Return (X, Y) of the center of cell containing provided text 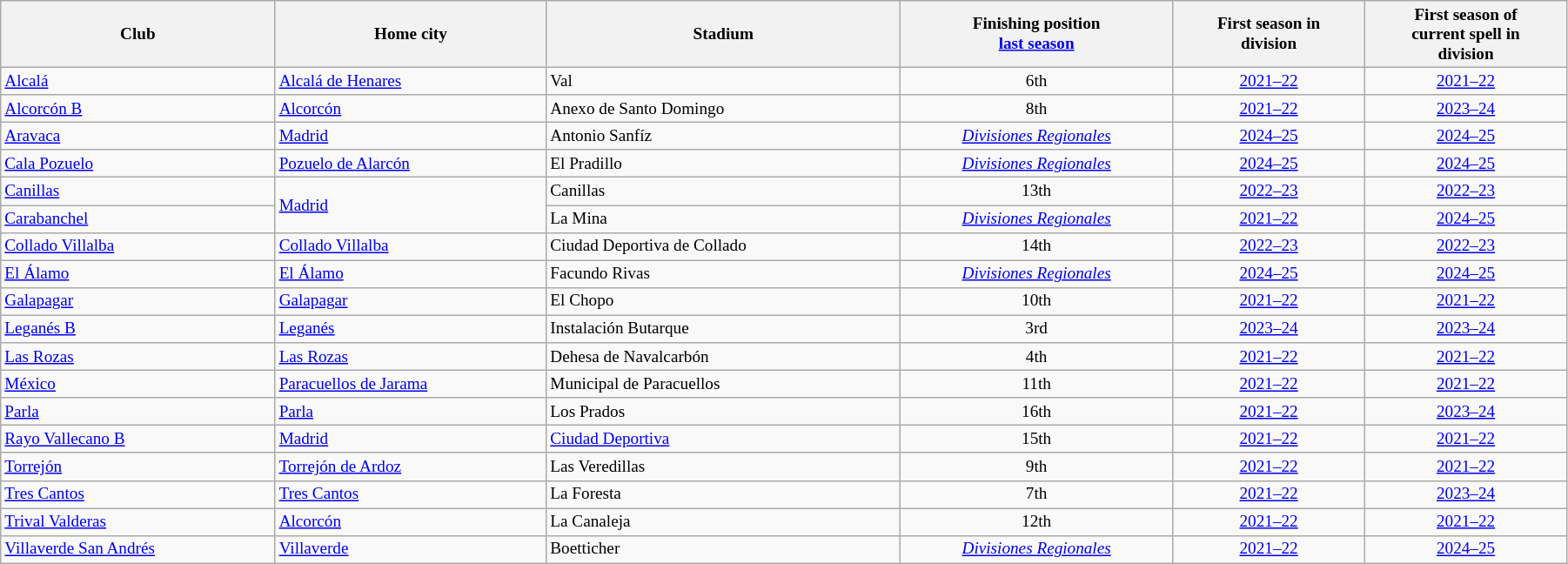
Leganés B (137, 329)
Anexo de Santo Domingo (724, 109)
9th (1037, 467)
Aravaca (137, 136)
Alcalá (137, 81)
Home city (411, 35)
11th (1037, 384)
13th (1037, 191)
Val (724, 81)
Boetticher (724, 549)
First season ofcurrent spell in division (1466, 35)
Stadium (724, 35)
México (137, 384)
Ciudad Deportiva (724, 440)
6th (1037, 81)
Carabanchel (137, 218)
Torrejón de Ardoz (411, 467)
La Canaleja (724, 521)
12th (1037, 521)
Leganés (411, 329)
4th (1037, 357)
Alcorcón B (137, 109)
Municipal de Paracuellos (724, 384)
15th (1037, 440)
First season indivision (1269, 35)
La Mina (724, 218)
Paracuellos de Jarama (411, 384)
Cala Pozuelo (137, 164)
El Pradillo (724, 164)
Dehesa de Navalcarbón (724, 357)
Antonio Sanfíz (724, 136)
Trival Valderas (137, 521)
16th (1037, 412)
10th (1037, 301)
Los Prados (724, 412)
Villaverde (411, 549)
8th (1037, 109)
Las Veredillas (724, 467)
Finishing positionlast season (1037, 35)
El Chopo (724, 301)
La Foresta (724, 494)
Facundo Rivas (724, 274)
Villaverde San Andrés (137, 549)
3rd (1037, 329)
Alcalá de Henares (411, 81)
Rayo Vallecano B (137, 440)
Torrejón (137, 467)
7th (1037, 494)
Ciudad Deportiva de Collado (724, 246)
Club (137, 35)
Pozuelo de Alarcón (411, 164)
14th (1037, 246)
Instalación Butarque (724, 329)
